Identify which cell holds the provided text, then report its [X, Y] central coordinate. 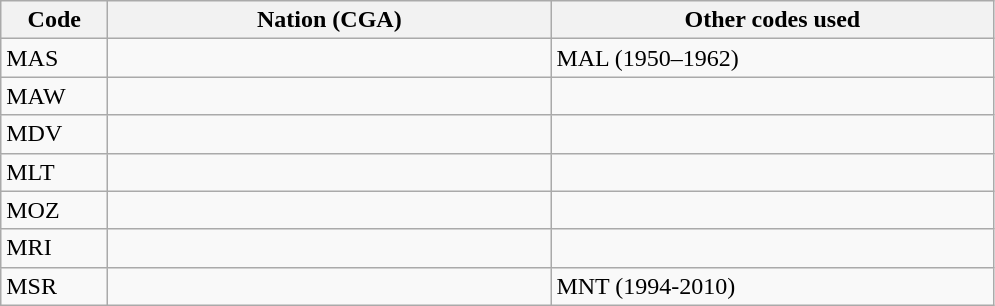
MNT (1994-2010) [772, 286]
Other codes used [772, 20]
MSR [54, 286]
MDV [54, 134]
MOZ [54, 210]
MAS [54, 58]
MRI [54, 248]
Nation (CGA) [330, 20]
MLT [54, 172]
MAW [54, 96]
Code [54, 20]
MAL (1950–1962) [772, 58]
